Determine the [x, y] coordinate at the center of the cell enclosing the given text.  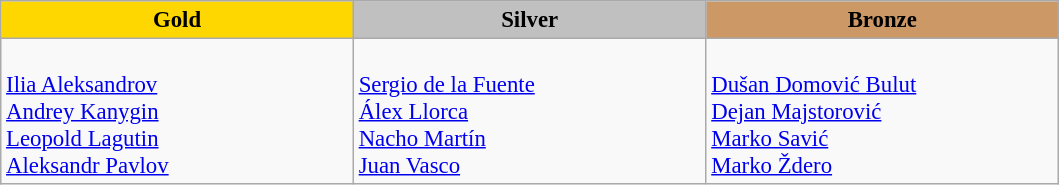
Silver [530, 20]
Gold [178, 20]
Sergio de la FuenteÁlex LlorcaNacho MartínJuan Vasco [530, 112]
Ilia AleksandrovAndrey KanyginLeopold LagutinAleksandr Pavlov [178, 112]
Dušan Domović BulutDejan MajstorovićMarko SavićMarko Ždero [882, 112]
Bronze [882, 20]
